Scan for the cell matching the given text and deliver its (X, Y) coordinate at center. 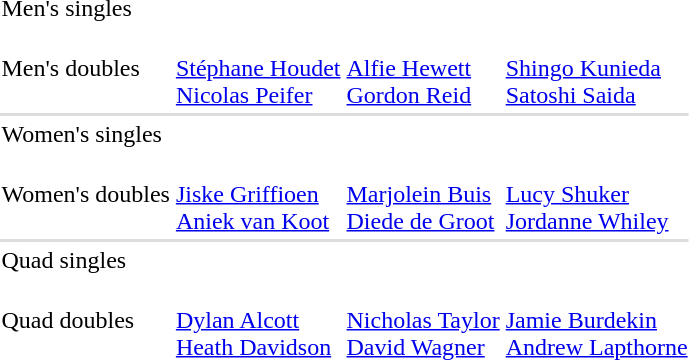
Quad singles (86, 260)
Jiske GriffioenAniek van Koot (258, 194)
Stéphane HoudetNicolas Peifer (258, 68)
Women's doubles (86, 194)
Alfie HewettGordon Reid (423, 68)
Men's doubles (86, 68)
Shingo KuniedaSatoshi Saida (596, 68)
Lucy ShukerJordanne Whiley (596, 194)
Women's singles (86, 134)
Marjolein BuisDiede de Groot (423, 194)
